For the text-containing cell, return its midpoint in (X, Y) coordinate format. 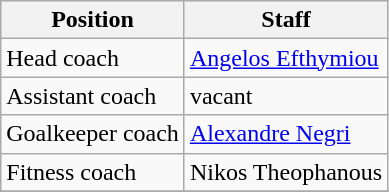
Fitness coach (93, 172)
Nikos Theophanous (286, 172)
vacant (286, 96)
Assistant coach (93, 96)
Staff (286, 20)
Alexandre Negri (286, 134)
Goalkeeper coach (93, 134)
Head coach (93, 58)
Angelos Efthymiou (286, 58)
Position (93, 20)
